Capture the cell that displays the provided text and extract its [x, y] central coordinate. 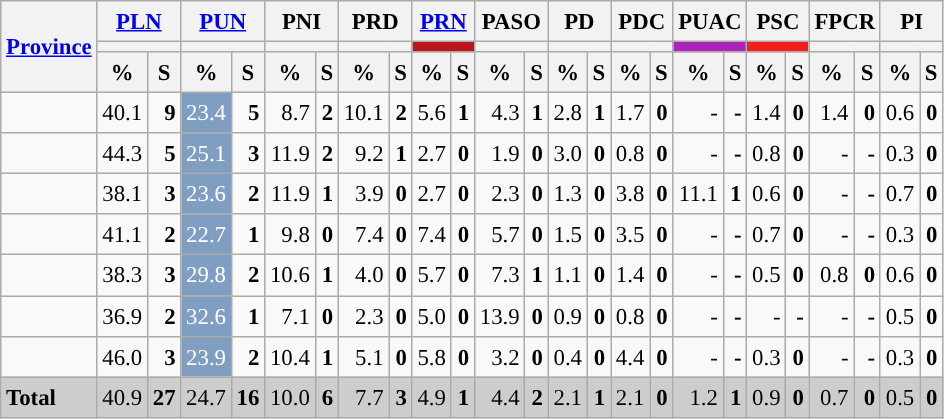
0.4 [568, 356]
23.6 [206, 194]
40.1 [122, 114]
10.6 [290, 276]
1.5 [568, 234]
23.9 [206, 356]
7.1 [290, 316]
PD [579, 22]
9.2 [363, 154]
11.1 [698, 194]
PUN [223, 22]
32.6 [206, 316]
9.8 [290, 234]
36.9 [122, 316]
4.0 [363, 276]
25.1 [206, 154]
Total [49, 398]
PASO [511, 22]
27 [164, 398]
10.1 [363, 114]
2.8 [568, 114]
PI [911, 22]
13.9 [499, 316]
3.8 [630, 194]
46.0 [122, 356]
4.9 [432, 398]
5.1 [363, 356]
6 [326, 398]
1.7 [630, 114]
PSC [778, 22]
1.9 [499, 154]
3.0 [568, 154]
PDC [642, 22]
3.2 [499, 356]
3.9 [363, 194]
40.9 [122, 398]
9 [164, 114]
5.6 [432, 114]
7.3 [499, 276]
1.1 [568, 276]
PNI [302, 22]
23.4 [206, 114]
10.0 [290, 398]
PLN [139, 22]
FPCR [844, 22]
44.3 [122, 154]
3.5 [630, 234]
8.7 [290, 114]
4.3 [499, 114]
5.0 [432, 316]
1.2 [698, 398]
5.8 [432, 356]
22.7 [206, 234]
41.1 [122, 234]
38.3 [122, 276]
16 [248, 398]
7.7 [363, 398]
29.8 [206, 276]
1.3 [568, 194]
38.1 [122, 194]
24.7 [206, 398]
10.4 [290, 356]
PRD [375, 22]
PUAC [710, 22]
PRN [443, 22]
Province [49, 47]
